Return (X, Y) of the center of cell containing provided text 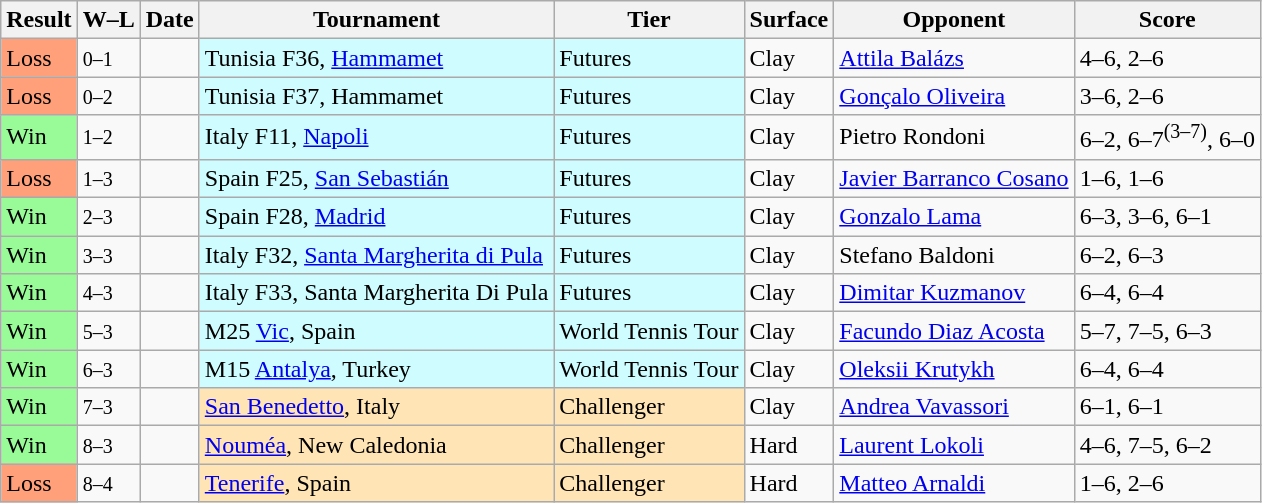
Laurent Lokoli (954, 445)
Dimitar Kuzmanov (954, 293)
2–3 (108, 217)
1–6, 1–6 (1167, 178)
4–3 (108, 293)
Facundo Diaz Acosta (954, 331)
Pietro Rondoni (954, 138)
Date (170, 20)
Spain F25, San Sebastián (376, 178)
Tenerife, Spain (376, 483)
Javier Barranco Cosano (954, 178)
San Benedetto, Italy (376, 407)
0–1 (108, 58)
6–2, 6–3 (1167, 255)
5–3 (108, 331)
Andrea Vavassori (954, 407)
Score (1167, 20)
4–6, 2–6 (1167, 58)
Oleksii Krutykh (954, 369)
Matteo Arnaldi (954, 483)
8–3 (108, 445)
6–3 (108, 369)
3–6, 2–6 (1167, 96)
1–2 (108, 138)
Tunisia F37, Hammamet (376, 96)
5–7, 7–5, 6–3 (1167, 331)
Spain F28, Madrid (376, 217)
W–L (108, 20)
Tunisia F36, Hammamet (376, 58)
Gonçalo Oliveira (954, 96)
Attila Balázs (954, 58)
1–3 (108, 178)
Stefano Baldoni (954, 255)
Surface (789, 20)
3–3 (108, 255)
Tournament (376, 20)
Italy F33, Santa Margherita Di Pula (376, 293)
8–4 (108, 483)
4–6, 7–5, 6–2 (1167, 445)
6–3, 3–6, 6–1 (1167, 217)
6–2, 6–7(3–7), 6–0 (1167, 138)
Tier (649, 20)
Italy F11, Napoli (376, 138)
Result (39, 20)
Opponent (954, 20)
7–3 (108, 407)
M15 Antalya, Turkey (376, 369)
6–1, 6–1 (1167, 407)
Nouméa, New Caledonia (376, 445)
1–6, 2–6 (1167, 483)
0–2 (108, 96)
Italy F32, Santa Margherita di Pula (376, 255)
Gonzalo Lama (954, 217)
M25 Vic, Spain (376, 331)
